Pinpoint the cell where the given text exists, returning its (x, y) midpoint coordinate. 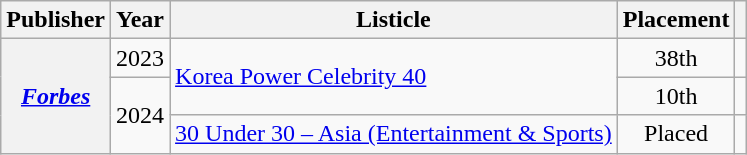
Listicle (394, 20)
Placed (676, 134)
2023 (140, 58)
Forbes (56, 96)
Korea Power Celebrity 40 (394, 77)
38th (676, 58)
Publisher (56, 20)
Placement (676, 20)
30 Under 30 – Asia (Entertainment & Sports) (394, 134)
Year (140, 20)
10th (676, 96)
2024 (140, 115)
